Identify which cell holds the provided text, then report its [x, y] central coordinate. 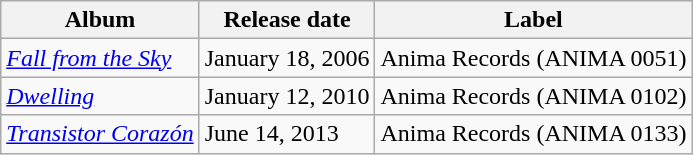
Transistor Corazón [100, 134]
Anima Records (ANIMA 0133) [534, 134]
Label [534, 20]
Dwelling [100, 96]
Album [100, 20]
Fall from the Sky [100, 58]
Release date [287, 20]
Anima Records (ANIMA 0051) [534, 58]
January 12, 2010 [287, 96]
Anima Records (ANIMA 0102) [534, 96]
June 14, 2013 [287, 134]
January 18, 2006 [287, 58]
